Pinpoint the cell where the given text exists, returning its (X, Y) midpoint coordinate. 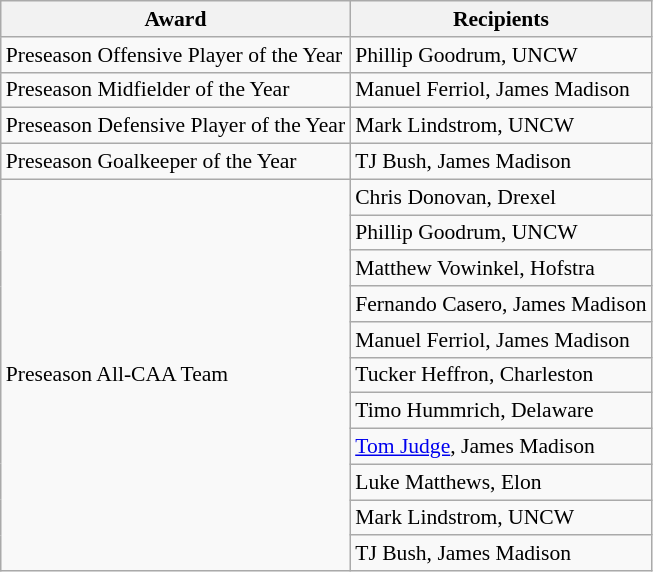
Preseason Goalkeeper of the Year (176, 162)
Luke Matthews, Elon (501, 482)
Chris Donovan, Drexel (501, 197)
Tucker Heffron, Charleston (501, 375)
Preseason All-CAA Team (176, 375)
Preseason Midfielder of the Year (176, 90)
Preseason Defensive Player of the Year (176, 126)
Recipients (501, 19)
Tom Judge, James Madison (501, 447)
Fernando Casero, James Madison (501, 304)
Award (176, 19)
Timo Hummrich, Delaware (501, 411)
Matthew Vowinkel, Hofstra (501, 269)
Preseason Offensive Player of the Year (176, 55)
